Extract the (x, y) coordinate from the center of the cell holding the provided text.  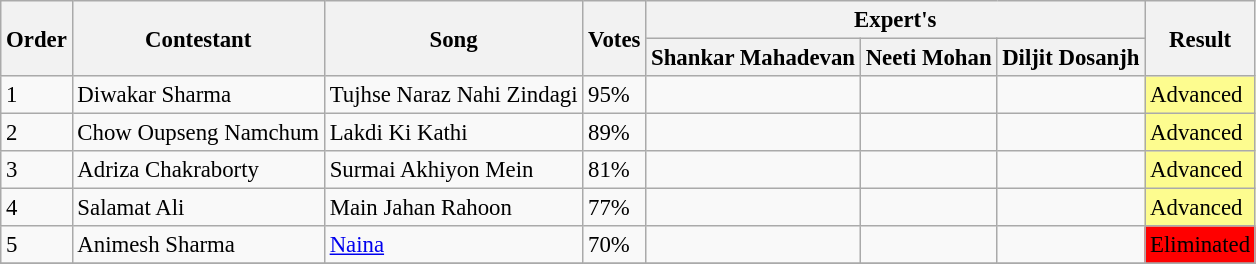
5 (36, 245)
1 (36, 95)
4 (36, 208)
Surmai Akhiyon Mein (453, 170)
Song (453, 38)
70% (614, 245)
Chow Oupseng Namchum (198, 133)
Votes (614, 38)
Shankar Mahadevan (754, 58)
77% (614, 208)
Adriza Chakraborty (198, 170)
Order (36, 38)
95% (614, 95)
Animesh Sharma (198, 245)
Neeti Mohan (928, 58)
Lakdi Ki Kathi (453, 133)
Salamat Ali (198, 208)
Tujhse Naraz Nahi Zindagi (453, 95)
89% (614, 133)
81% (614, 170)
3 (36, 170)
Diwakar Sharma (198, 95)
Main Jahan Rahoon (453, 208)
Contestant (198, 38)
Result (1200, 38)
Eliminated (1200, 245)
Naina (453, 245)
Diljit Dosanjh (1071, 58)
2 (36, 133)
Expert's (896, 20)
